Locate the cell with the specified text and output its (x, y) center coordinate. 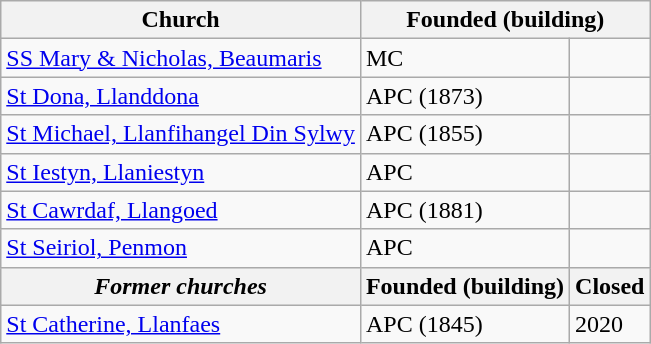
St Seiriol, Penmon (181, 248)
APC (1845) (464, 324)
St Catherine, Llanfaes (181, 324)
SS Mary & Nicholas, Beaumaris (181, 58)
Former churches (181, 286)
APC (1855) (464, 134)
Church (181, 20)
St Michael, Llanfihangel Din Sylwy (181, 134)
MC (464, 58)
St Dona, Llanddona (181, 96)
2020 (610, 324)
APC (1873) (464, 96)
St Iestyn, Llaniestyn (181, 172)
St Cawrdaf, Llangoed (181, 210)
Closed (610, 286)
APC (1881) (464, 210)
